Extract the [X, Y] coordinate from the center of the cell holding the provided text.  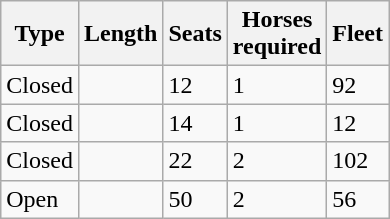
Type [40, 34]
56 [358, 199]
Length [120, 34]
14 [195, 123]
Horsesrequired [277, 34]
Fleet [358, 34]
22 [195, 161]
Seats [195, 34]
Open [40, 199]
102 [358, 161]
50 [195, 199]
92 [358, 85]
